Locate the cell with the specified text and output its [x, y] center coordinate. 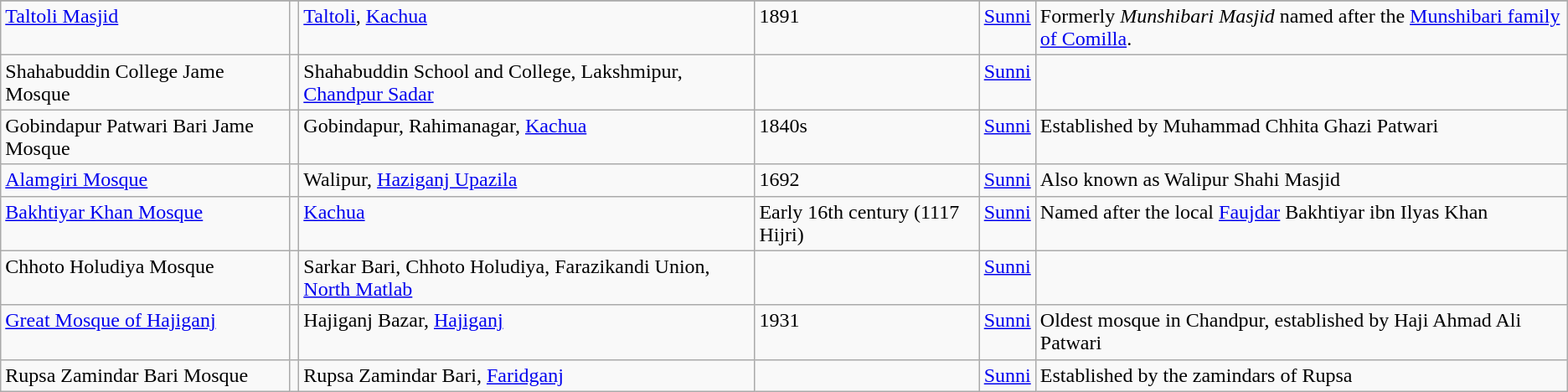
Kachua [527, 223]
Gobindapur, Rahimanagar, Kachua [527, 137]
Walipur, Haziganj Upazila [527, 180]
Alamgiri Mosque [146, 180]
Taltoli Masjid [146, 28]
1891 [867, 28]
Established by the zamindars of Rupsa [1302, 375]
Sarkar Bari, Chhoto Holudiya, Farazikandi Union, North Matlab [527, 278]
Shahabuddin College Jame Mosque [146, 82]
Early 16th century (1117 Hijri) [867, 223]
Rupsa Zamindar Bari, Faridganj [527, 375]
1840s [867, 137]
1692 [867, 180]
Hajiganj Bazar, Hajiganj [527, 332]
Taltoli, Kachua [527, 28]
Named after the local Faujdar Bakhtiyar ibn Ilyas Khan [1302, 223]
Established by Muhammad Chhita Ghazi Patwari [1302, 137]
Bakhtiyar Khan Mosque [146, 223]
Also known as Walipur Shahi Masjid [1302, 180]
Shahabuddin School and College, Lakshmipur, Chandpur Sadar [527, 82]
Great Mosque of Hajiganj [146, 332]
Oldest mosque in Chandpur, established by Haji Ahmad Ali Patwari [1302, 332]
Gobindapur Patwari Bari Jame Mosque [146, 137]
Chhoto Holudiya Mosque [146, 278]
Formerly Munshibari Masjid named after the Munshibari family of Comilla. [1302, 28]
1931 [867, 332]
Rupsa Zamindar Bari Mosque [146, 375]
